From the cell containing the given text, extract its center point as [X, Y] coordinate. 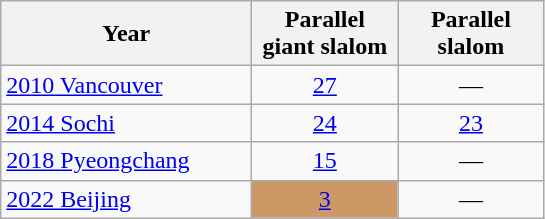
Parallelslalom [471, 34]
2018 Pyeongchang [126, 161]
Year [126, 34]
2010 Vancouver [126, 85]
15 [325, 161]
23 [471, 123]
27 [325, 85]
2014 Sochi [126, 123]
24 [325, 123]
2022 Beijing [126, 199]
3 [325, 199]
Parallelgiant slalom [325, 34]
